Capture the cell that displays the provided text and extract its [X, Y] central coordinate. 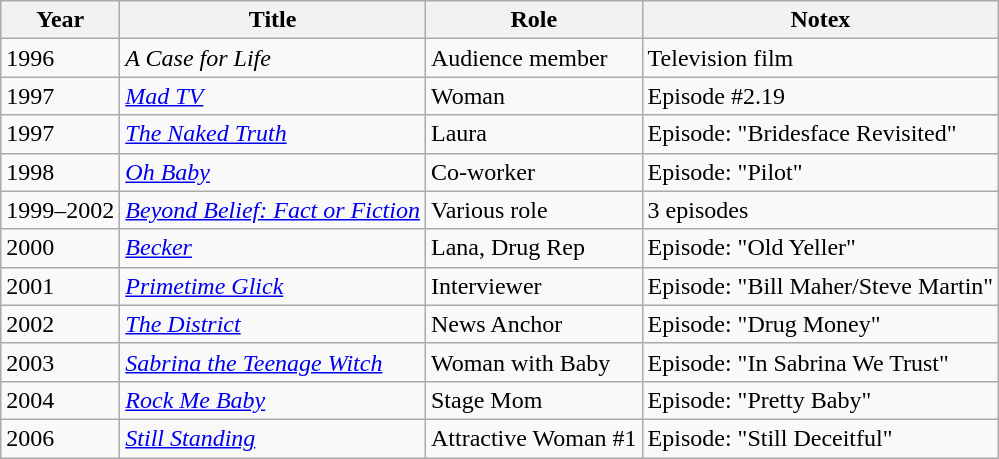
Audience member [534, 58]
Co-worker [534, 172]
1999–2002 [60, 210]
Still Standing [273, 438]
Laura [534, 134]
Beyond Belief: Fact or Fiction [273, 210]
Episode: "Bridesface Revisited" [820, 134]
Episode: "Still Deceitful" [820, 438]
1996 [60, 58]
Episode #2.19 [820, 96]
Title [273, 20]
Woman with Baby [534, 362]
2000 [60, 248]
Role [534, 20]
Sabrina the Teenage Witch [273, 362]
3 episodes [820, 210]
The Naked Truth [273, 134]
Year [60, 20]
Primetime Glick [273, 286]
Episode: "Bill Maher/Steve Martin" [820, 286]
Notex [820, 20]
Episode: "In Sabrina We Trust" [820, 362]
Episode: "Pretty Baby" [820, 400]
Various role [534, 210]
News Anchor [534, 324]
2001 [60, 286]
Mad TV [273, 96]
A Case for Life [273, 58]
The District [273, 324]
Television film [820, 58]
Stage Mom [534, 400]
2003 [60, 362]
2006 [60, 438]
Interviewer [534, 286]
Episode: "Pilot" [820, 172]
Attractive Woman #1 [534, 438]
Becker [273, 248]
1998 [60, 172]
2002 [60, 324]
Episode: "Old Yeller" [820, 248]
Lana, Drug Rep [534, 248]
Oh Baby [273, 172]
Rock Me Baby [273, 400]
Woman [534, 96]
Episode: "Drug Money" [820, 324]
2004 [60, 400]
